Return the (x, y) coordinate for the center point of the cell that contains the specified text.  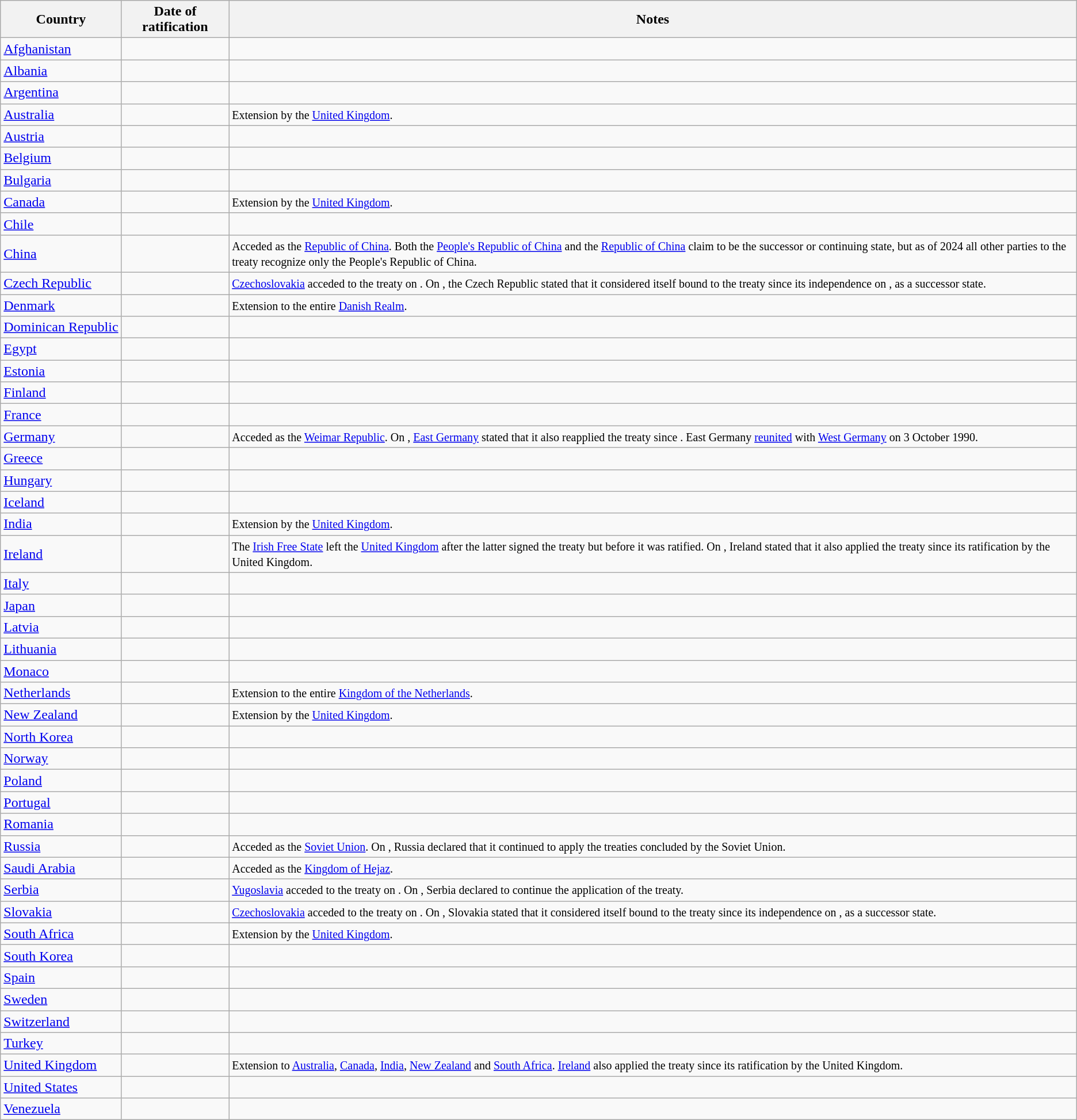
Extension to Australia, Canada, India, New Zealand and South Africa. Ireland also applied the treaty since its ratification by the United Kingdom. (653, 1065)
Sweden (61, 999)
Monaco (61, 671)
Extension to the entire Kingdom of the Netherlands. (653, 693)
South Africa (61, 934)
Belgium (61, 158)
Extension to the entire Danish Realm. (653, 305)
United States (61, 1087)
Greece (61, 458)
China (61, 253)
Egypt (61, 349)
India (61, 524)
Yugoslavia acceded to the treaty on . On , Serbia declared to continue the application of the treaty. (653, 890)
Iceland (61, 502)
United Kingdom (61, 1065)
Japan (61, 605)
Germany (61, 437)
Spain (61, 977)
Italy (61, 583)
France (61, 415)
Russia (61, 846)
Acceded as the Kingdom of Hejaz. (653, 868)
Latvia (61, 627)
Afghanistan (61, 49)
Dominican Republic (61, 327)
Chile (61, 224)
Netherlands (61, 693)
Canada (61, 202)
South Korea (61, 955)
New Zealand (61, 715)
Notes (653, 20)
Switzerland (61, 1021)
Saudi Arabia (61, 868)
Australia (61, 114)
Argentina (61, 93)
Albania (61, 71)
North Korea (61, 737)
Country (61, 20)
Romania (61, 824)
Estonia (61, 371)
Bulgaria (61, 180)
Austria (61, 136)
Acceded as the Soviet Union. On , Russia declared that it continued to apply the treaties concluded by the Soviet Union. (653, 846)
Norway (61, 759)
Date of ratification (175, 20)
Lithuania (61, 649)
Ireland (61, 553)
Venezuela (61, 1109)
Turkey (61, 1043)
Finland (61, 393)
Hungary (61, 480)
Serbia (61, 890)
Portugal (61, 802)
Czech Republic (61, 283)
Poland (61, 781)
Denmark (61, 305)
Slovakia (61, 912)
